Pinpoint the cell where the given text exists, returning its (x, y) midpoint coordinate. 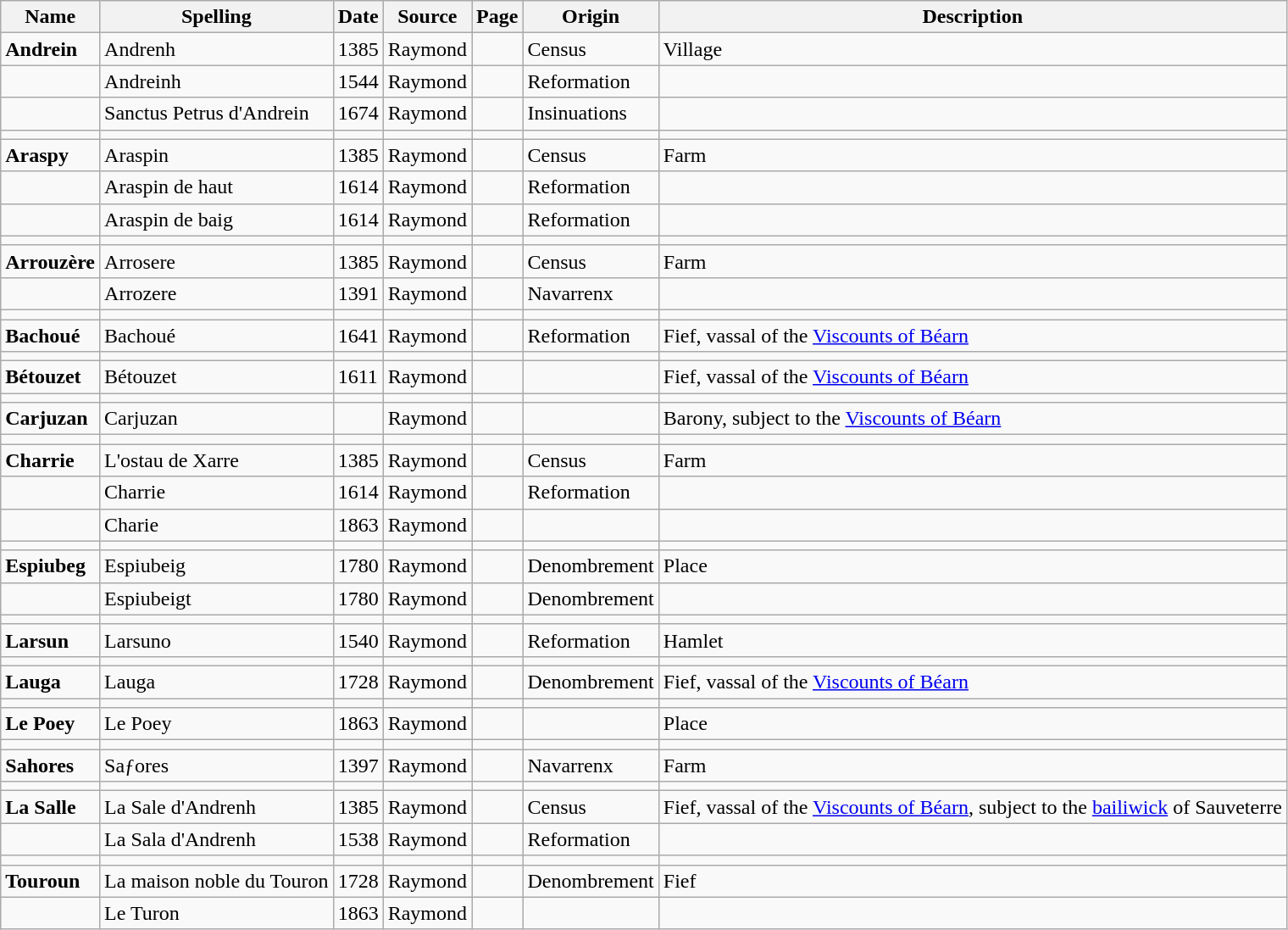
Spelling (217, 17)
La Salle (51, 807)
Touroun (51, 881)
Description (973, 17)
Espiubeigt (217, 599)
Village (973, 49)
La Sale d'Andrenh (217, 807)
Source (427, 17)
Araspin de baig (217, 220)
Saƒores (217, 766)
Araspy (51, 155)
Larsuno (217, 640)
Andrenh (217, 49)
Fief (973, 881)
1391 (358, 293)
La maison noble du Touron (217, 881)
La Sala d'Andrenh (217, 839)
Charie (217, 525)
Andreinh (217, 81)
Page (497, 17)
1611 (358, 377)
Arrouzère (51, 261)
Sanctus Petrus d'Andrein (217, 114)
Araspin (217, 155)
Insinuations (591, 114)
Name (51, 17)
Origin (591, 17)
Date (358, 17)
1540 (358, 640)
Hamlet (973, 640)
Fief, vassal of the Viscounts of Béarn, subject to the bailiwick of Sauveterre (973, 807)
1538 (358, 839)
Arrosere (217, 261)
Arrozere (217, 293)
Sahores (51, 766)
Larsun (51, 640)
Barony, subject to the Viscounts of Béarn (973, 419)
1641 (358, 335)
1544 (358, 81)
Espiubeg (51, 566)
Araspin de haut (217, 187)
Le Turon (217, 913)
1397 (358, 766)
Espiubeig (217, 566)
1674 (358, 114)
Andrein (51, 49)
L'ostau de Xarre (217, 460)
